Identify which cell holds the provided text, then report its [X, Y] central coordinate. 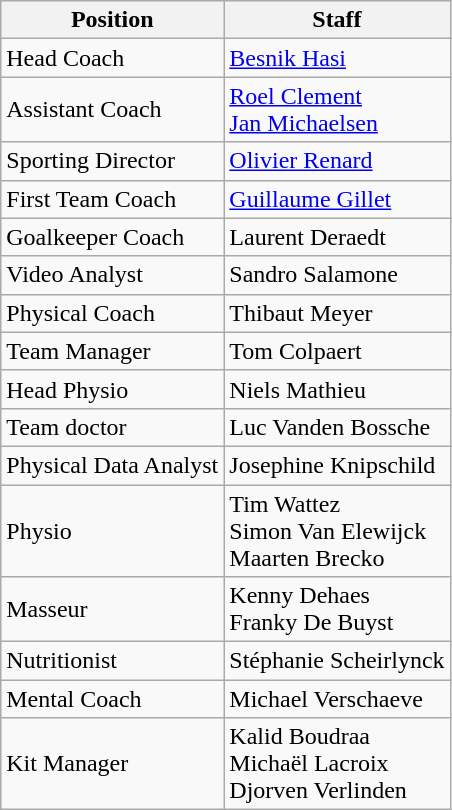
Position [112, 20]
Guillaume Gillet [337, 199]
Tim Wattez Simon Van Elewijck Maarten Brecko [337, 530]
Mental Coach [112, 699]
Besnik Hasi [337, 58]
Physio [112, 530]
Laurent Deraedt [337, 237]
Assistant Coach [112, 110]
Kenny Dehaes Franky De Buyst [337, 610]
First Team Coach [112, 199]
Team doctor [112, 427]
Niels Mathieu [337, 389]
Head Physio [112, 389]
Olivier Renard [337, 161]
Masseur [112, 610]
Nutritionist [112, 661]
Physical Data Analyst [112, 465]
Video Analyst [112, 275]
Kalid Boudraa Michaël Lacroix Djorven Verlinden [337, 764]
Physical Coach [112, 313]
Staff [337, 20]
Goalkeeper Coach [112, 237]
Team Manager [112, 351]
Sporting Director [112, 161]
Head Coach [112, 58]
Sandro Salamone [337, 275]
Kit Manager [112, 764]
Stéphanie Scheirlynck [337, 661]
Michael Verschaeve [337, 699]
Luc Vanden Bossche [337, 427]
Josephine Knipschild [337, 465]
Thibaut Meyer [337, 313]
Roel Clement Jan Michaelsen [337, 110]
Tom Colpaert [337, 351]
